Search for the cell housing the specified text and yield its (X, Y) center coordinate. 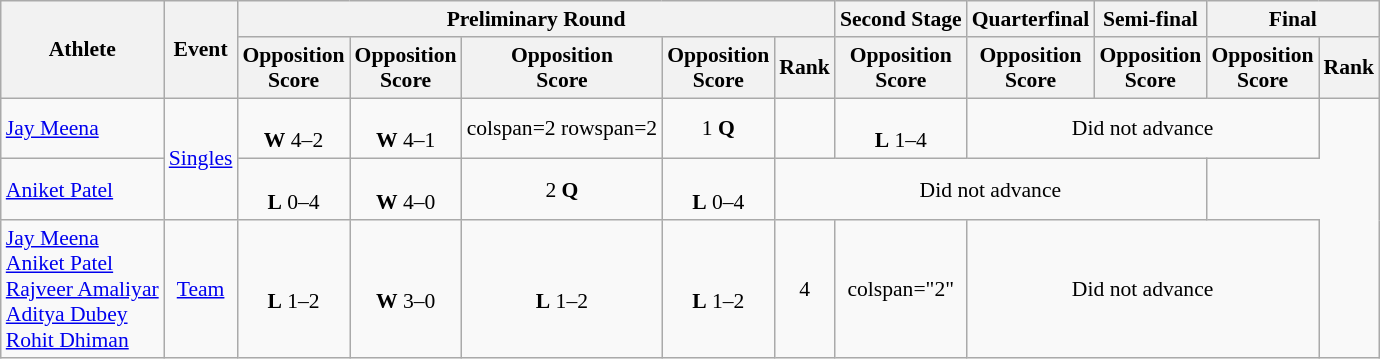
1 Q (718, 128)
colspan="2" (901, 289)
2 Q (562, 190)
Final (1292, 19)
4 (804, 289)
colspan=2 rowspan=2 (562, 128)
Event (201, 50)
L 1–4 (901, 128)
Jay MeenaAniket PatelRajveer AmaliyarAditya DubeyRohit Dhiman (82, 289)
Singles (201, 159)
W 4–1 (406, 128)
W 4–0 (406, 190)
W 3–0 (406, 289)
Quarterfinal (1031, 19)
W 4–2 (293, 128)
Aniket Patel (82, 190)
Semi-final (1150, 19)
Athlete (82, 50)
Preliminary Round (536, 19)
Jay Meena (82, 128)
Second Stage (901, 19)
Team (201, 289)
